Scan for the cell matching the given text and deliver its [x, y] coordinate at center. 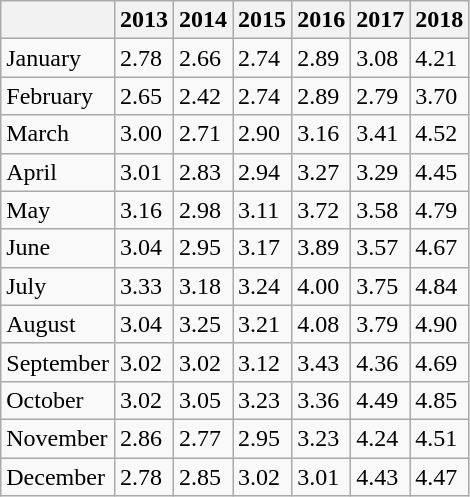
3.79 [380, 324]
4.24 [380, 438]
2.85 [204, 477]
3.72 [322, 210]
February [58, 96]
3.29 [380, 172]
4.08 [322, 324]
2.65 [144, 96]
September [58, 362]
4.67 [440, 248]
2013 [144, 20]
January [58, 58]
3.43 [322, 362]
3.21 [262, 324]
2.77 [204, 438]
3.89 [322, 248]
June [58, 248]
3.05 [204, 400]
4.69 [440, 362]
March [58, 134]
2.94 [262, 172]
2.83 [204, 172]
3.58 [380, 210]
2018 [440, 20]
3.70 [440, 96]
3.00 [144, 134]
3.25 [204, 324]
3.18 [204, 286]
3.75 [380, 286]
3.08 [380, 58]
2.66 [204, 58]
2.86 [144, 438]
2.71 [204, 134]
4.79 [440, 210]
2.42 [204, 96]
October [58, 400]
4.21 [440, 58]
3.36 [322, 400]
4.45 [440, 172]
2014 [204, 20]
4.36 [380, 362]
May [58, 210]
4.49 [380, 400]
3.57 [380, 248]
4.85 [440, 400]
2015 [262, 20]
4.52 [440, 134]
April [58, 172]
3.33 [144, 286]
3.27 [322, 172]
2.98 [204, 210]
3.11 [262, 210]
December [58, 477]
3.17 [262, 248]
2.79 [380, 96]
4.51 [440, 438]
July [58, 286]
August [58, 324]
3.41 [380, 134]
2017 [380, 20]
4.43 [380, 477]
3.12 [262, 362]
4.47 [440, 477]
3.24 [262, 286]
November [58, 438]
4.00 [322, 286]
2016 [322, 20]
4.90 [440, 324]
4.84 [440, 286]
2.90 [262, 134]
